Return the [X, Y] coordinate for the center point of the cell that contains the specified text.  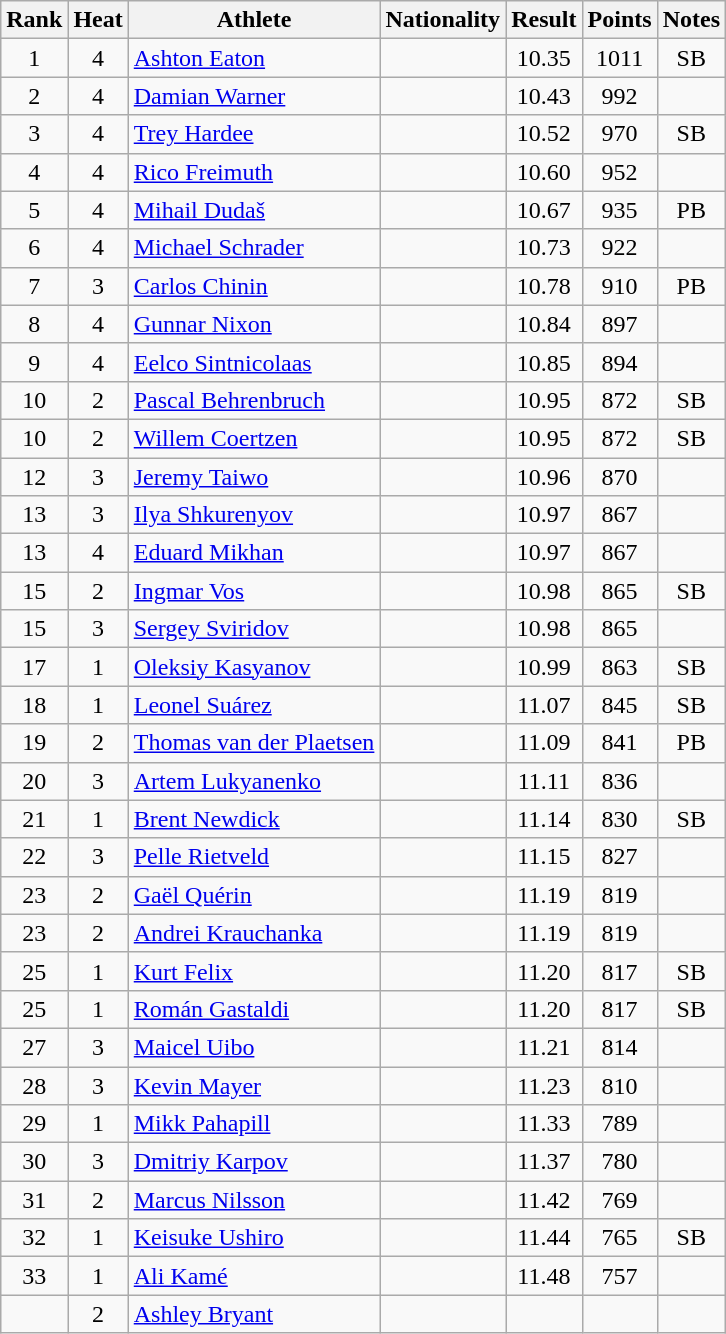
894 [620, 362]
10.99 [544, 667]
810 [620, 1085]
952 [620, 172]
Heat [98, 20]
Leonel Suárez [254, 705]
17 [34, 667]
Michael Schrader [254, 248]
Trey Hardee [254, 134]
18 [34, 705]
Ingmar Vos [254, 591]
863 [620, 667]
Pelle Rietveld [254, 857]
11.48 [544, 1276]
Rico Freimuth [254, 172]
10.52 [544, 134]
780 [620, 1162]
841 [620, 743]
20 [34, 781]
Brent Newdick [254, 819]
Result [544, 20]
11.23 [544, 1085]
757 [620, 1276]
22 [34, 857]
11.44 [544, 1238]
21 [34, 819]
Artem Lukyanenko [254, 781]
Sergey Sviridov [254, 629]
830 [620, 819]
970 [620, 134]
1011 [620, 58]
Keisuke Ushiro [254, 1238]
11.15 [544, 857]
922 [620, 248]
Román Gastaldi [254, 1009]
Ashley Bryant [254, 1314]
Mihail Dudaš [254, 210]
29 [34, 1124]
10.84 [544, 324]
30 [34, 1162]
Eelco Sintnicolaas [254, 362]
Marcus Nilsson [254, 1200]
789 [620, 1124]
Athlete [254, 20]
836 [620, 781]
Kurt Felix [254, 971]
9 [34, 362]
33 [34, 1276]
10.85 [544, 362]
10.43 [544, 96]
32 [34, 1238]
7 [34, 286]
Damian Warner [254, 96]
Ali Kamé [254, 1276]
Gunnar Nixon [254, 324]
Thomas van der Plaetsen [254, 743]
Maicel Uibo [254, 1047]
11.11 [544, 781]
10.73 [544, 248]
12 [34, 477]
845 [620, 705]
11.33 [544, 1124]
Jeremy Taiwo [254, 477]
11.14 [544, 819]
Carlos Chinin [254, 286]
Gaël Quérin [254, 895]
Pascal Behrenbruch [254, 400]
31 [34, 1200]
Notes [691, 20]
10.96 [544, 477]
769 [620, 1200]
Eduard Mikhan [254, 553]
Ashton Eaton [254, 58]
Ilya Shkurenyov [254, 515]
8 [34, 324]
Points [620, 20]
814 [620, 1047]
11.07 [544, 705]
Kevin Mayer [254, 1085]
10.35 [544, 58]
935 [620, 210]
11.37 [544, 1162]
910 [620, 286]
870 [620, 477]
Dmitriy Karpov [254, 1162]
897 [620, 324]
Andrei Krauchanka [254, 933]
Oleksiy Kasyanov [254, 667]
Nationality [443, 20]
19 [34, 743]
Willem Coertzen [254, 438]
765 [620, 1238]
28 [34, 1085]
6 [34, 248]
5 [34, 210]
10.78 [544, 286]
10.67 [544, 210]
11.42 [544, 1200]
Rank [34, 20]
10.60 [544, 172]
827 [620, 857]
27 [34, 1047]
992 [620, 96]
11.09 [544, 743]
11.21 [544, 1047]
Mikk Pahapill [254, 1124]
